Output the [x, y] coordinate of the center of the cell containing the given text.  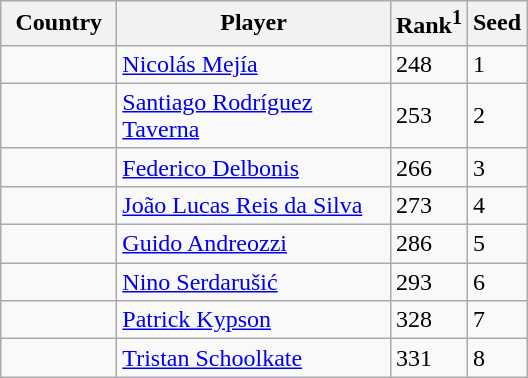
7 [496, 320]
4 [496, 205]
5 [496, 244]
João Lucas Reis da Silva [254, 205]
Santiago Rodríguez Taverna [254, 116]
266 [428, 167]
3 [496, 167]
331 [428, 358]
293 [428, 282]
Nino Serdarušić [254, 282]
253 [428, 116]
Player [254, 24]
286 [428, 244]
Rank1 [428, 24]
Nicolás Mejía [254, 64]
328 [428, 320]
Guido Andreozzi [254, 244]
Patrick Kypson [254, 320]
8 [496, 358]
273 [428, 205]
Tristan Schoolkate [254, 358]
2 [496, 116]
Country [59, 24]
1 [496, 64]
248 [428, 64]
Federico Delbonis [254, 167]
6 [496, 282]
Seed [496, 24]
